Identify which cell holds the provided text, then report its [x, y] central coordinate. 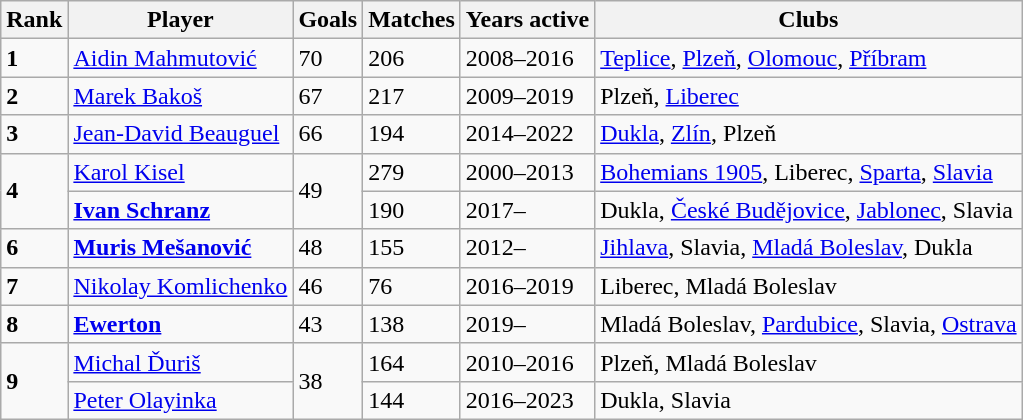
Dukla, Slavia [808, 400]
48 [328, 248]
6 [34, 248]
144 [412, 400]
164 [412, 362]
194 [412, 134]
Karol Kisel [180, 172]
Jean-David Beauguel [180, 134]
70 [328, 58]
43 [328, 324]
1 [34, 58]
Marek Bakoš [180, 96]
2017– [527, 210]
49 [328, 191]
2016–2023 [527, 400]
Jihlava, Slavia, Mladá Boleslav, Dukla [808, 248]
Peter Olayinka [180, 400]
Aidin Mahmutović [180, 58]
138 [412, 324]
3 [34, 134]
2019– [527, 324]
2008–2016 [527, 58]
67 [328, 96]
Goals [328, 20]
66 [328, 134]
Ewerton [180, 324]
2009–2019 [527, 96]
Mladá Boleslav, Pardubice, Slavia, Ostrava [808, 324]
46 [328, 286]
7 [34, 286]
Player [180, 20]
38 [328, 381]
2010–2016 [527, 362]
2014–2022 [527, 134]
Dukla, České Budějovice, Jablonec, Slavia [808, 210]
2 [34, 96]
Liberec, Mladá Boleslav [808, 286]
206 [412, 58]
190 [412, 210]
Nikolay Komlichenko [180, 286]
9 [34, 381]
Rank [34, 20]
4 [34, 191]
76 [412, 286]
Michal Ďuriš [180, 362]
Muris Mešanović [180, 248]
Plzeň, Mladá Boleslav [808, 362]
217 [412, 96]
Ivan Schranz [180, 210]
2012– [527, 248]
2016–2019 [527, 286]
155 [412, 248]
Clubs [808, 20]
8 [34, 324]
Years active [527, 20]
279 [412, 172]
Bohemians 1905, Liberec, Sparta, Slavia [808, 172]
Plzeň, Liberec [808, 96]
Teplice, Plzeň, Olomouc, Příbram [808, 58]
Matches [412, 20]
Dukla, Zlín, Plzeň [808, 134]
2000–2013 [527, 172]
